Find where the given text appears and provide that cell's center as [x, y] coordinate. 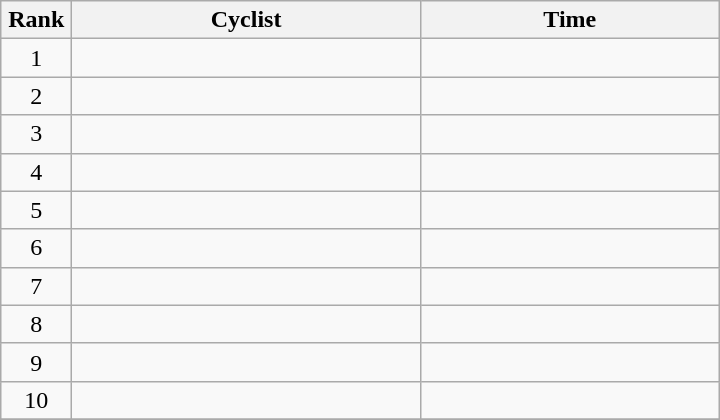
6 [36, 248]
2 [36, 96]
7 [36, 286]
1 [36, 58]
Cyclist [246, 20]
Time [570, 20]
5 [36, 210]
10 [36, 400]
8 [36, 324]
3 [36, 134]
4 [36, 172]
Rank [36, 20]
9 [36, 362]
